Scan for the cell matching the given text and deliver its [X, Y] coordinate at center. 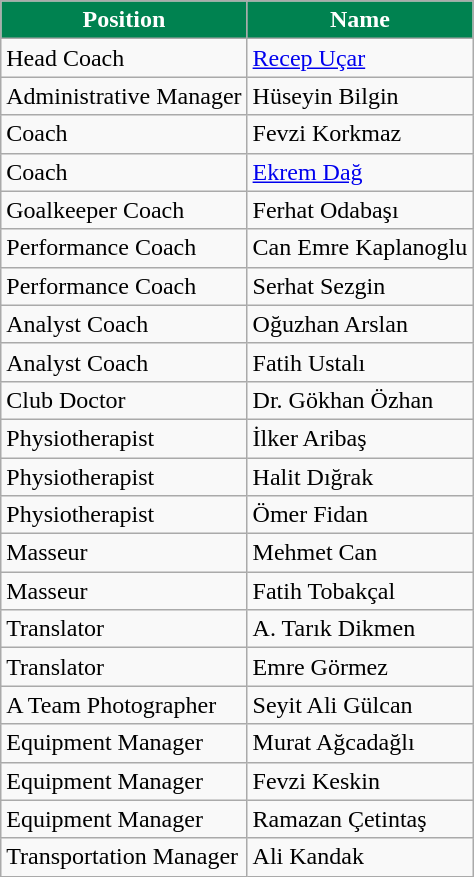
Dr. Gökhan Özhan [360, 400]
Name [360, 20]
Fevzi Korkmaz [360, 134]
Club Doctor [124, 400]
Ömer Fidan [360, 515]
Head Coach [124, 58]
Emre Görmez [360, 667]
Fatih Ustalı [360, 362]
Ali Kandak [360, 857]
Administrative Manager [124, 96]
Fatih Tobakçal [360, 591]
Ekrem Dağ [360, 172]
Position [124, 20]
Ramazan Çetintaş [360, 819]
İlker Aribaş [360, 438]
Mehmet Can [360, 553]
Murat Ağcadağlı [360, 743]
Goalkeeper Coach [124, 210]
A. Tarık Dikmen [360, 629]
Hüseyin Bilgin [360, 96]
Halit Dığrak [360, 477]
Transportation Manager [124, 857]
Serhat Sezgin [360, 286]
Recep Uçar [360, 58]
Can Emre Kaplanoglu [360, 248]
A Team Photographer [124, 705]
Seyit Ali Gülcan [360, 705]
Ferhat Odabaşı [360, 210]
Oğuzhan Arslan [360, 324]
Fevzi Keskin [360, 781]
